Detect which cell encompasses the target text, then output its [X, Y] center coordinate. 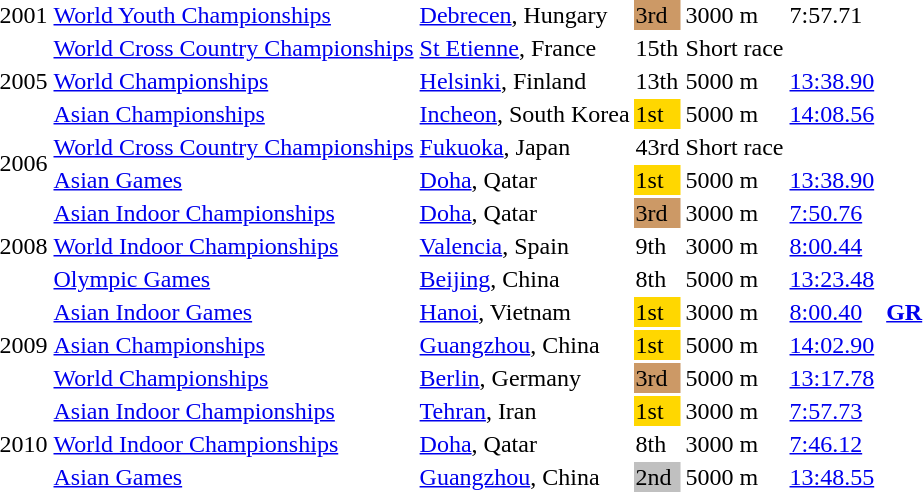
2nd [658, 477]
Beijing, China [524, 279]
14:08.56 [832, 114]
13:23.48 [832, 279]
9th [658, 246]
7:57.73 [832, 411]
Incheon, South Korea [524, 114]
15th [658, 48]
13:17.78 [832, 378]
St Etienne, France [524, 48]
7:50.76 [832, 213]
Tehran, Iran [524, 411]
7:46.12 [832, 444]
Helsinki, Finland [524, 81]
Debrecen, Hungary [524, 15]
13:48.55 [832, 477]
Olympic Games [234, 279]
World Youth Championships [234, 15]
13th [658, 81]
8:00.40 [832, 312]
43rd [658, 147]
8:00.44 [832, 246]
Berlin, Germany [524, 378]
14:02.90 [832, 345]
7:57.71 [832, 15]
Asian Indoor Games [234, 312]
Fukuoka, Japan [524, 147]
Hanoi, Vietnam [524, 312]
Valencia, Spain [524, 246]
